For the text-containing cell, return its midpoint in (x, y) coordinate format. 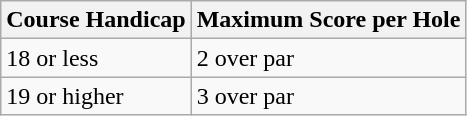
Course Handicap (96, 20)
18 or less (96, 58)
3 over par (328, 96)
19 or higher (96, 96)
Maximum Score per Hole (328, 20)
2 over par (328, 58)
